Provide the (x, y) coordinate of the cell's center where the given text is located.  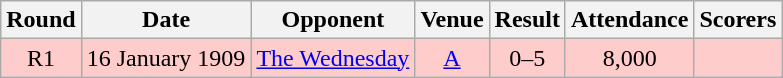
A (452, 58)
Round (41, 20)
Venue (452, 20)
8,000 (629, 58)
Opponent (333, 20)
Attendance (629, 20)
Result (527, 20)
0–5 (527, 58)
R1 (41, 58)
16 January 1909 (166, 58)
Scorers (738, 20)
The Wednesday (333, 58)
Date (166, 20)
